Identify which cell holds the provided text, then report its [X, Y] central coordinate. 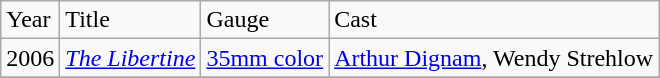
Gauge [265, 20]
Cast [494, 20]
Arthur Dignam, Wendy Strehlow [494, 58]
2006 [30, 58]
The Libertine [130, 58]
Year [30, 20]
35mm color [265, 58]
Title [130, 20]
